Output the (X, Y) coordinate of the center of the cell containing the given text.  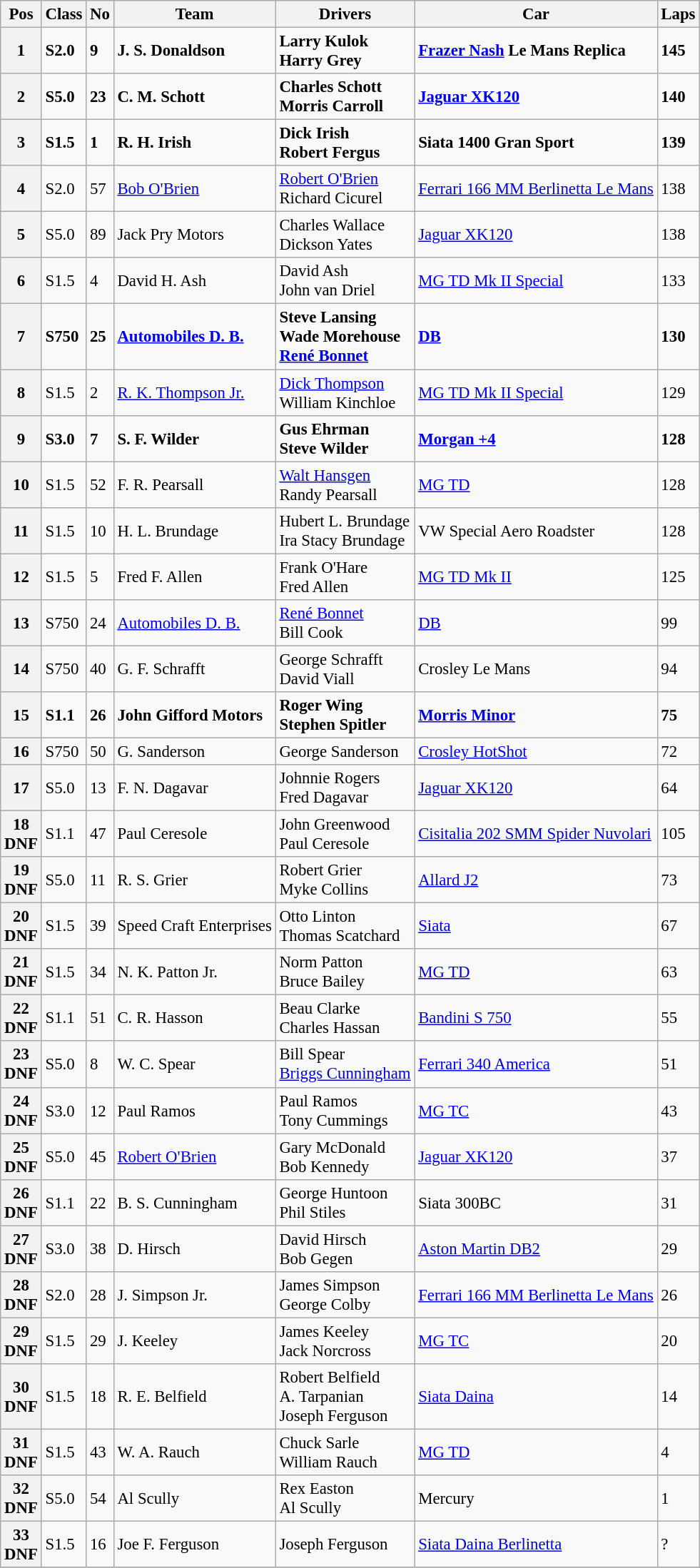
129 (678, 392)
Johnnie Rogers Fred Dagavar (345, 788)
31 (678, 1203)
140 (678, 97)
Gus Ehrman Steve Wilder (345, 438)
18DNF (21, 835)
Walt Hansgen Randy Pearsall (345, 485)
24DNF (21, 1110)
H. L. Brundage (194, 531)
34 (100, 972)
René Bonnet Bill Cook (345, 623)
40 (100, 669)
Bandini S 750 (536, 1019)
S. F. Wilder (194, 438)
Paul Ramos (194, 1110)
David H. Ash (194, 281)
27DNF (21, 1248)
Pos (21, 14)
G. F. Schrafft (194, 669)
C. R. Hasson (194, 1019)
Jack Pry Motors (194, 235)
20DNF (21, 926)
24 (100, 623)
99 (678, 623)
89 (100, 235)
John Greenwood Paul Ceresole (345, 835)
Dick Irish Robert Fergus (345, 143)
25DNF (21, 1157)
94 (678, 669)
Frank O'Hare Fred Allen (345, 576)
George Schrafft David Viall (345, 669)
17 (21, 788)
Hubert L. Brundage Ira Stacy Brundage (345, 531)
26DNF (21, 1203)
22 (100, 1203)
37 (678, 1157)
Ferrari 340 America (536, 1064)
Paul Ceresole (194, 835)
6 (21, 281)
J. Simpson Jr. (194, 1295)
B. S. Cunningham (194, 1203)
Speed Craft Enterprises (194, 926)
J. S. Donaldson (194, 51)
22DNF (21, 1019)
Bill Spear Briggs Cunningham (345, 1064)
Robert Grier Myke Collins (345, 880)
47 (100, 835)
Crosley Le Mans (536, 669)
145 (678, 51)
45 (100, 1157)
G. Sanderson (194, 751)
55 (678, 1019)
Laps (678, 14)
W. A. Rauch (194, 1452)
32DNF (21, 1498)
N. K. Patton Jr. (194, 972)
Bob O'Brien (194, 188)
D. Hirsch (194, 1248)
25 (100, 337)
F. N. Dagavar (194, 788)
23 (100, 97)
Larry Kulok Harry Grey (345, 51)
Crosley HotShot (536, 751)
Siata Daina (536, 1397)
J. Keeley (194, 1341)
52 (100, 485)
63 (678, 972)
Fred F. Allen (194, 576)
No (100, 14)
Norm Patton Bruce Bailey (345, 972)
Chuck Sarle William Rauch (345, 1452)
31DNF (21, 1452)
54 (100, 1498)
15 (21, 715)
21DNF (21, 972)
130 (678, 337)
David Ash John van Driel (345, 281)
Morris Minor (536, 715)
R. S. Grier (194, 880)
39 (100, 926)
67 (678, 926)
Class (64, 14)
64 (678, 788)
28 (100, 1295)
Joseph Ferguson (345, 1545)
Drivers (345, 14)
W. C. Spear (194, 1064)
30DNF (21, 1397)
Steve Lansing Wade Morehouse René Bonnet (345, 337)
Robert O'Brien (194, 1157)
57 (100, 188)
Gary McDonald Bob Kennedy (345, 1157)
Aston Martin DB2 (536, 1248)
Beau Clarke Charles Hassan (345, 1019)
Siata Daina Berlinetta (536, 1545)
Siata (536, 926)
Charles Schott Morris Carroll (345, 97)
105 (678, 835)
James Keeley Jack Norcross (345, 1341)
Frazer Nash Le Mans Replica (536, 51)
Siata 1400 Gran Sport (536, 143)
James Simpson George Colby (345, 1295)
Car (536, 14)
23DNF (21, 1064)
R. E. Belfield (194, 1397)
George Huntoon Phil Stiles (345, 1203)
72 (678, 751)
Mercury (536, 1498)
Paul Ramos Tony Cummings (345, 1110)
73 (678, 880)
George Sanderson (345, 751)
Otto Linton Thomas Scatchard (345, 926)
19DNF (21, 880)
R. H. Irish (194, 143)
C. M. Schott (194, 97)
? (678, 1545)
Rex Easton Al Scully (345, 1498)
33DNF (21, 1545)
VW Special Aero Roadster (536, 531)
Roger Wing Stephen Spitler (345, 715)
Robert O'Brien Richard Cicurel (345, 188)
133 (678, 281)
Dick Thompson William Kinchloe (345, 392)
R. K. Thompson Jr. (194, 392)
Morgan +4 (536, 438)
Charles Wallace Dickson Yates (345, 235)
125 (678, 576)
75 (678, 715)
20 (678, 1341)
Siata 300BC (536, 1203)
Joe F. Ferguson (194, 1545)
John Gifford Motors (194, 715)
Team (194, 14)
Allard J2 (536, 880)
28DNF (21, 1295)
David Hirsch Bob Gegen (345, 1248)
18 (100, 1397)
Cisitalia 202 SMM Spider Nuvolari (536, 835)
139 (678, 143)
50 (100, 751)
38 (100, 1248)
F. R. Pearsall (194, 485)
3 (21, 143)
29DNF (21, 1341)
MG TD Mk II (536, 576)
Robert Belfield A. Tarpanian Joseph Ferguson (345, 1397)
Al Scully (194, 1498)
